Pinpoint the cell where the given text exists, returning its (x, y) midpoint coordinate. 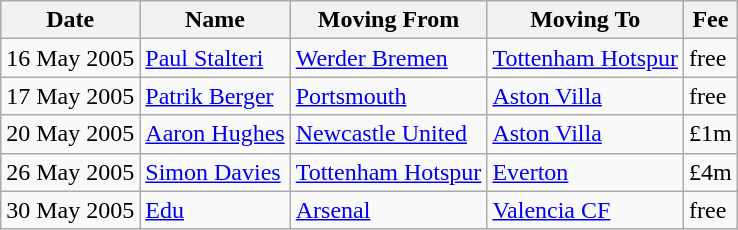
30 May 2005 (70, 210)
Patrik Berger (215, 96)
Date (70, 20)
16 May 2005 (70, 58)
Paul Stalteri (215, 58)
Arsenal (388, 210)
Werder Bremen (388, 58)
Valencia CF (586, 210)
Newcastle United (388, 134)
Simon Davies (215, 172)
Fee (711, 20)
Moving To (586, 20)
20 May 2005 (70, 134)
Portsmouth (388, 96)
£4m (711, 172)
26 May 2005 (70, 172)
Aaron Hughes (215, 134)
17 May 2005 (70, 96)
Moving From (388, 20)
Edu (215, 210)
£1m (711, 134)
Everton (586, 172)
Name (215, 20)
